Find where the given text appears and provide that cell's center as (X, Y) coordinate. 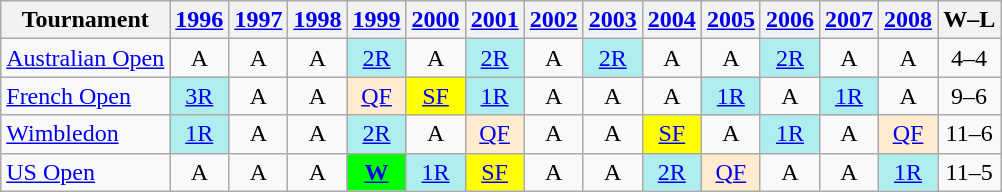
2007 (848, 20)
2008 (908, 20)
Wimbledon (86, 134)
4–4 (970, 58)
11–5 (970, 172)
1996 (200, 20)
1998 (318, 20)
French Open (86, 96)
11–6 (970, 134)
3R (200, 96)
2006 (790, 20)
Tournament (86, 20)
2004 (672, 20)
2000 (436, 20)
9–6 (970, 96)
1999 (376, 20)
2001 (494, 20)
W (376, 172)
Australian Open (86, 58)
US Open (86, 172)
2003 (612, 20)
W–L (970, 20)
2005 (730, 20)
1997 (258, 20)
2002 (554, 20)
